Pinpoint the cell where the given text exists, returning its (X, Y) midpoint coordinate. 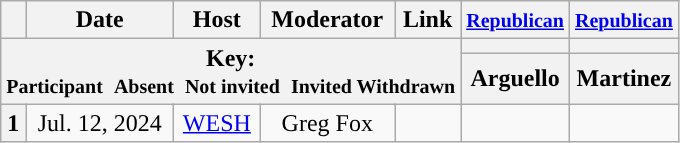
Key: Participant Absent Not invited Invited Withdrawn (231, 72)
Greg Fox (327, 123)
Moderator (327, 20)
WESH (217, 123)
Arguello (516, 78)
Jul. 12, 2024 (100, 123)
Date (100, 20)
Host (217, 20)
Link (427, 20)
1 (14, 123)
Martinez (624, 78)
